Find where the given text appears and provide that cell's center as (X, Y) coordinate. 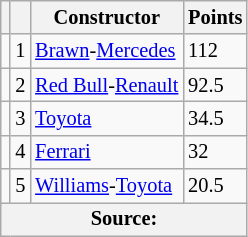
4 (20, 152)
Ferrari (106, 152)
34.5 (215, 118)
3 (20, 118)
Red Bull-Renault (106, 85)
92.5 (215, 85)
Toyota (106, 118)
Source: (124, 219)
Williams-Toyota (106, 186)
1 (20, 51)
5 (20, 186)
2 (20, 85)
Constructor (106, 17)
Points (215, 17)
Brawn-Mercedes (106, 51)
112 (215, 51)
32 (215, 152)
20.5 (215, 186)
